Provide the (X, Y) coordinate of the cell's center where the given text is located.  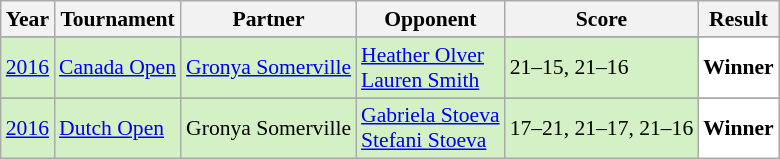
Score (602, 19)
Partner (268, 19)
21–15, 21–16 (602, 68)
Year (28, 19)
Canada Open (118, 68)
Dutch Open (118, 128)
Heather Olver Lauren Smith (430, 68)
Tournament (118, 19)
Gabriela Stoeva Stefani Stoeva (430, 128)
Opponent (430, 19)
17–21, 21–17, 21–16 (602, 128)
Result (738, 19)
